Pinpoint the cell where the given text exists, returning its [X, Y] midpoint coordinate. 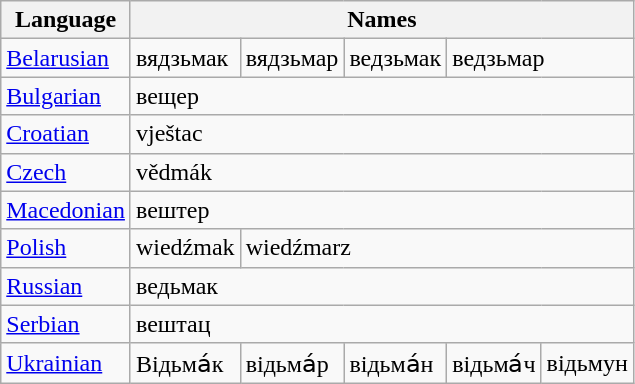
Ukrainian [66, 363]
вештац [382, 324]
вядзьмар [292, 58]
Bulgarian [66, 96]
Language [66, 20]
Serbian [66, 324]
ведзьмак [396, 58]
Belarusian [66, 58]
Names [382, 20]
Polish [66, 248]
vještac [382, 134]
вядзьмак [185, 58]
wiedźmak [185, 248]
Macedonian [66, 210]
ведзьмар [540, 58]
відьма́ч [494, 363]
Відьма́к [185, 363]
відьмун [587, 363]
вещер [382, 96]
ведьмак [382, 286]
vědmák [382, 172]
Russian [66, 286]
вештер [382, 210]
Croatian [66, 134]
wiedźmarz [436, 248]
відьма́н [396, 363]
відьма́р [292, 363]
Czech [66, 172]
